Find where the given text appears and provide that cell's center as (X, Y) coordinate. 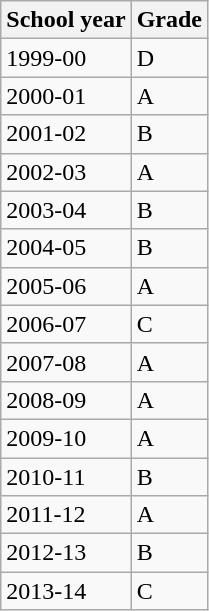
School year (66, 20)
2002-03 (66, 172)
2013-14 (66, 591)
1999-00 (66, 58)
D (169, 58)
2006-07 (66, 324)
2010-11 (66, 477)
2000-01 (66, 96)
2005-06 (66, 286)
2009-10 (66, 438)
2011-12 (66, 515)
2012-13 (66, 553)
2007-08 (66, 362)
Grade (169, 20)
2008-09 (66, 400)
2003-04 (66, 210)
2001-02 (66, 134)
2004-05 (66, 248)
